Output the (x, y) coordinate of the center of the cell containing the given text.  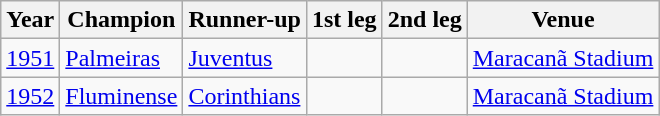
2nd leg (424, 20)
Juventus (245, 58)
Venue (563, 20)
1st leg (344, 20)
Champion (122, 20)
1952 (30, 96)
1951 (30, 58)
Runner-up (245, 20)
Year (30, 20)
Palmeiras (122, 58)
Fluminense (122, 96)
Corinthians (245, 96)
